Pinpoint the cell where the given text exists, returning its (x, y) midpoint coordinate. 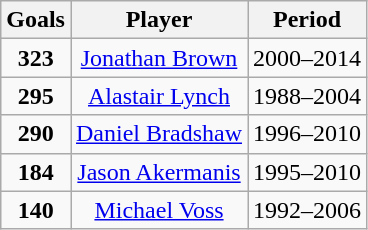
Goals (36, 20)
Period (308, 20)
323 (36, 58)
140 (36, 210)
Jonathan Brown (158, 58)
1992–2006 (308, 210)
1995–2010 (308, 172)
2000–2014 (308, 58)
184 (36, 172)
Daniel Bradshaw (158, 134)
295 (36, 96)
1996–2010 (308, 134)
1988–2004 (308, 96)
Alastair Lynch (158, 96)
Player (158, 20)
290 (36, 134)
Michael Voss (158, 210)
Jason Akermanis (158, 172)
